Return [x, y] of the center of cell containing provided text 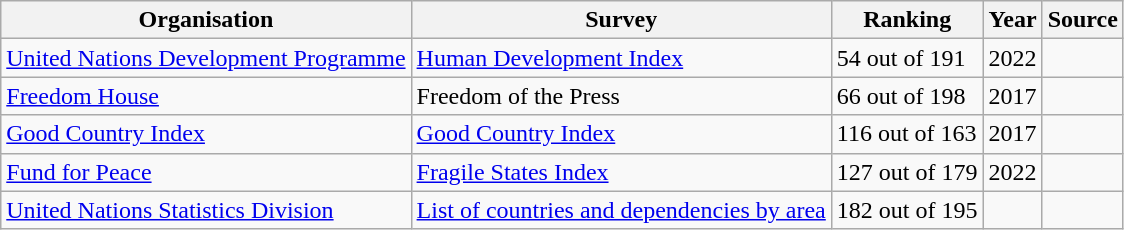
List of countries and dependencies by area [621, 210]
182 out of 195 [907, 210]
Organisation [206, 20]
United Nations Development Programme [206, 58]
66 out of 198 [907, 96]
Survey [621, 20]
Freedom House [206, 96]
Year [1012, 20]
Freedom of the Press [621, 96]
Source [1082, 20]
116 out of 163 [907, 134]
Human Development Index [621, 58]
127 out of 179 [907, 172]
Fund for Peace [206, 172]
United Nations Statistics Division [206, 210]
Fragile States Index [621, 172]
54 out of 191 [907, 58]
Ranking [907, 20]
